Determine the (X, Y) coordinate at the center of the cell enclosing the given text.  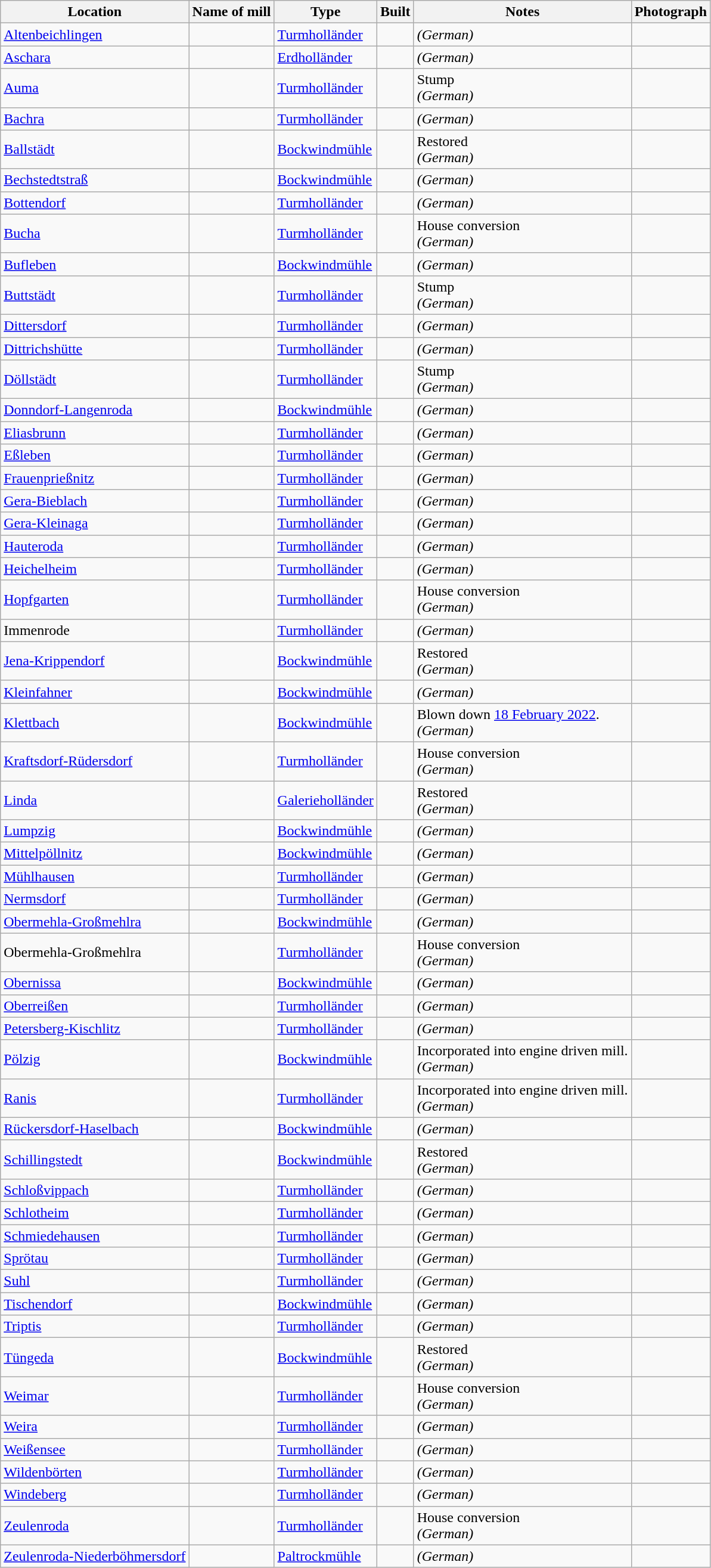
Wildenbörten (95, 1472)
Petersberg-Kischlitz (95, 1028)
Schmiedehausen (95, 1236)
Zeulenroda-Niederböhmersdorf (95, 1556)
Bottendorf (95, 203)
Galerieholländer (325, 800)
Kleinfahner (95, 692)
Döllstädt (95, 379)
Notes (522, 12)
Gera-Kleinaga (95, 523)
Ballstädt (95, 149)
Schloßvippach (95, 1190)
Rückersdorf-Haselbach (95, 1129)
Paltrockmühle (325, 1556)
Triptis (95, 1327)
Auma (95, 88)
Name of mill (231, 12)
Dittrichshütte (95, 349)
Nermsdorf (95, 899)
Weira (95, 1427)
Buttstädt (95, 295)
Linda (95, 800)
Erdholländer (325, 57)
Windeberg (95, 1495)
Weißensee (95, 1449)
Jena-Krippendorf (95, 661)
Bachra (95, 119)
Weimar (95, 1396)
Gera-Bieblach (95, 501)
Hopfgarten (95, 600)
Mittelpöllnitz (95, 854)
Lumpzig (95, 831)
Pölzig (95, 1059)
Bechstedtstraß (95, 180)
Bucha (95, 234)
Immenrode (95, 630)
Hauteroda (95, 546)
Kraftsdorf-Rüdersdorf (95, 761)
Heichelheim (95, 569)
Sprötau (95, 1259)
Location (95, 12)
Frauenprießnitz (95, 478)
Klettbach (95, 723)
Bufleben (95, 264)
Oberreißen (95, 1006)
Obernissa (95, 983)
Built (395, 12)
Tüngeda (95, 1357)
Schlotheim (95, 1213)
Ranis (95, 1098)
Type (325, 12)
Photograph (670, 12)
Zeulenroda (95, 1525)
Tischendorf (95, 1304)
Aschara (95, 57)
Altenbeichlingen (95, 35)
Donndorf-Langenroda (95, 410)
Eßleben (95, 455)
Eliasbrunn (95, 433)
Mühlhausen (95, 876)
Schillingstedt (95, 1159)
Suhl (95, 1281)
Dittersdorf (95, 326)
Blown down 18 February 2022. (German) (522, 723)
